Find where the given text appears and provide that cell's center as [X, Y] coordinate. 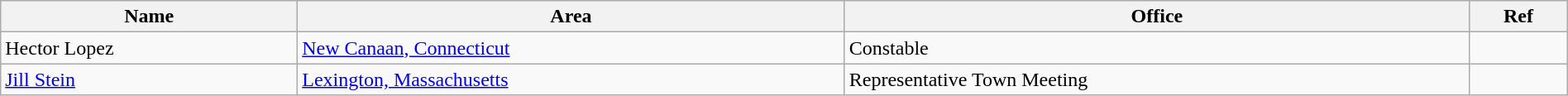
Jill Stein [149, 79]
Office [1156, 17]
Ref [1518, 17]
Name [149, 17]
Lexington, Massachusetts [571, 79]
Area [571, 17]
New Canaan, Connecticut [571, 48]
Constable [1156, 48]
Hector Lopez [149, 48]
Representative Town Meeting [1156, 79]
